Return [X, Y] of the center of cell containing provided text 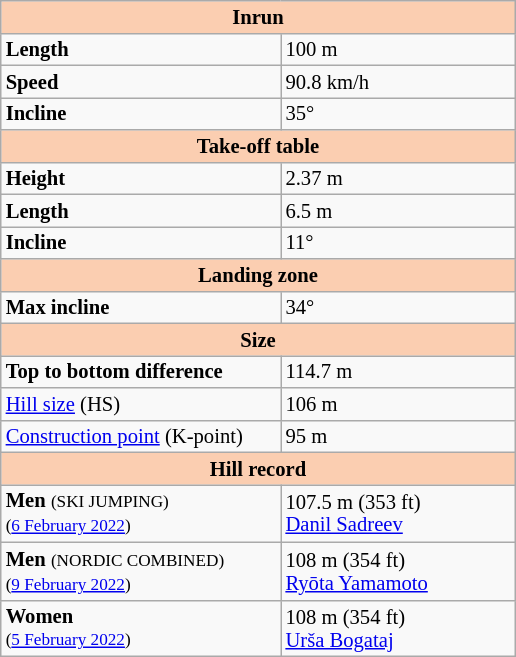
Hill record [258, 468]
108 m (354 ft) Ryōta Yamamoto [398, 571]
11° [398, 242]
108 m (354 ft) Urša Bogataj [398, 628]
6.5 m [398, 210]
Inrun [258, 16]
35° [398, 113]
Women(5 February 2022) [141, 628]
Landing zone [258, 274]
Men (SKI JUMPING)(6 February 2022) [141, 513]
Size [258, 339]
2.37 m [398, 178]
106 m [398, 404]
Max incline [141, 307]
90.8 km/h [398, 81]
Hill size (HS) [141, 404]
34° [398, 307]
Construction point (K-point) [141, 436]
Top to bottom difference [141, 371]
Height [141, 178]
100 m [398, 49]
114.7 m [398, 371]
95 m [398, 436]
Take-off table [258, 146]
107.5 m (353 ft) Danil Sadreev [398, 513]
Men (NORDIC COMBINED)(9 February 2022) [141, 571]
Speed [141, 81]
